Locate the cell with the specified text and output its [x, y] center coordinate. 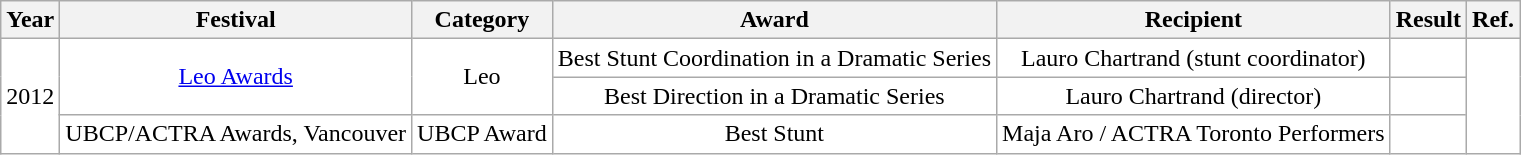
Leo [482, 77]
Maja Aro / ACTRA Toronto Performers [1194, 134]
UBCP Award [482, 134]
Ref. [1494, 20]
Year [30, 20]
Result [1428, 20]
Festival [236, 20]
Best Stunt [774, 134]
UBCP/ACTRA Awards, Vancouver [236, 134]
Lauro Chartrand (stunt coordinator) [1194, 58]
Award [774, 20]
Category [482, 20]
Best Direction in a Dramatic Series [774, 96]
Leo Awards [236, 77]
2012 [30, 96]
Best Stunt Coordination in a Dramatic Series [774, 58]
Lauro Chartrand (director) [1194, 96]
Recipient [1194, 20]
